Search for the cell housing the specified text and yield its [x, y] center coordinate. 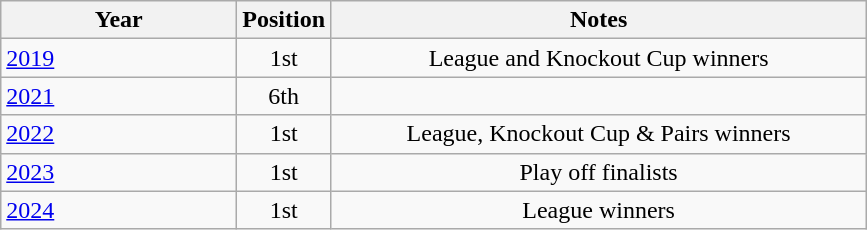
Position [284, 20]
6th [284, 96]
2019 [119, 58]
2022 [119, 134]
Play off finalists [599, 172]
League, Knockout Cup & Pairs winners [599, 134]
Notes [599, 20]
2024 [119, 210]
League and Knockout Cup winners [599, 58]
2023 [119, 172]
Year [119, 20]
League winners [599, 210]
2021 [119, 96]
